From the cell containing the given text, extract its center point as (x, y) coordinate. 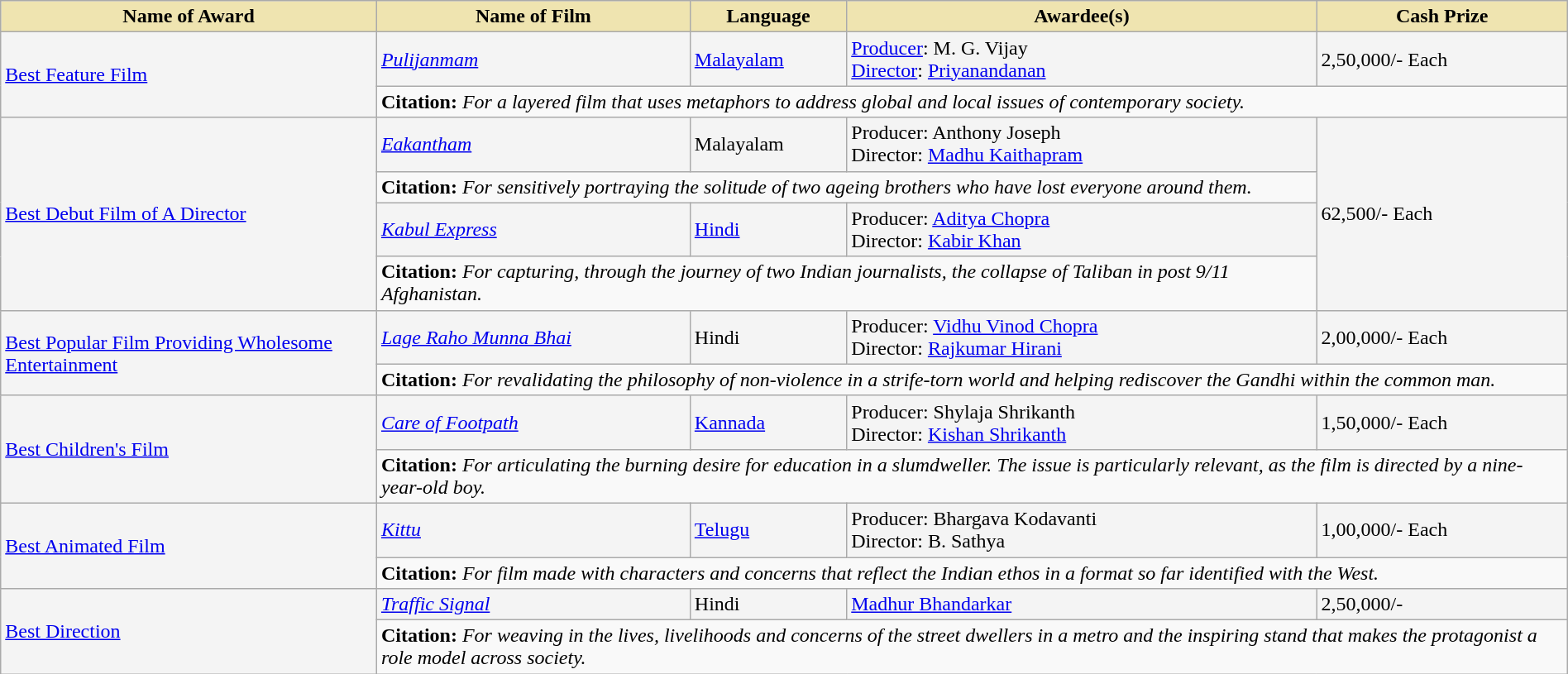
Kittu (533, 529)
Best Animated Film (189, 546)
62,500/- Each (1442, 213)
Madhur Bhandarkar (1082, 605)
2,50,000/- Each (1442, 60)
Citation: For film made with characters and concerns that reflect the Indian ethos in a format so far identified with the West. (972, 573)
Best Direction (189, 632)
Citation: For sensitively portraying the solitude of two ageing brothers who have lost everyone around them. (847, 187)
Producer: Shylaja ShrikanthDirector: Kishan Shrikanth (1082, 422)
2,50,000/- (1442, 605)
Kabul Express (533, 230)
Awardee(s) (1082, 17)
1,00,000/- Each (1442, 529)
Citation: For capturing, through the journey of two Indian journalists, the collapse of Taliban in post 9/11 Afghanistan. (847, 283)
Best Popular Film Providing Wholesome Entertainment (189, 352)
Best Debut Film of A Director (189, 213)
Eakantham (533, 144)
Producer: Anthony JosephDirector: Madhu Kaithapram (1082, 144)
Name of Award (189, 17)
Producer: Bhargava KodavantiDirector: B. Sathya (1082, 529)
Lage Raho Munna Bhai (533, 337)
Citation: For a layered film that uses metaphors to address global and local issues of contemporary society. (972, 102)
Care of Footpath (533, 422)
Pulijanmam (533, 60)
Kannada (767, 422)
2,00,000/- Each (1442, 337)
1,50,000/- Each (1442, 422)
Producer: Vidhu Vinod ChopraDirector: Rajkumar Hirani (1082, 337)
Traffic Signal (533, 605)
Name of Film (533, 17)
Producer: M. G. VijayDirector: Priyanandanan (1082, 60)
Producer: Aditya ChopraDirector: Kabir Khan (1082, 230)
Citation: For revalidating the philosophy of non-violence in a strife-torn world and helping rediscover the Gandhi within the common man. (972, 380)
Cash Prize (1442, 17)
Best Children's Film (189, 449)
Language (767, 17)
Telugu (767, 529)
Best Feature Film (189, 74)
